Find where the given text appears and provide that cell's center as (X, Y) coordinate. 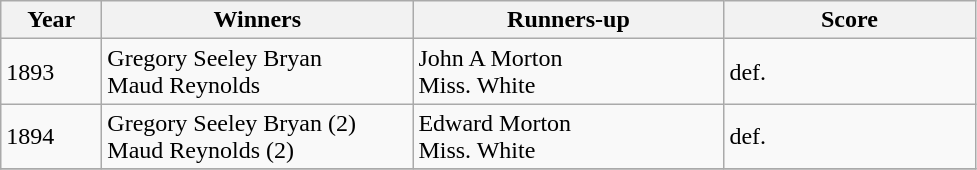
Runners-up (568, 20)
Gregory Seeley Bryan Maud Reynolds (258, 72)
Edward Morton Miss. White (568, 136)
1894 (52, 136)
Winners (258, 20)
Score (850, 20)
John A Morton Miss. White (568, 72)
Gregory Seeley Bryan (2) Maud Reynolds (2) (258, 136)
1893 (52, 72)
Year (52, 20)
